Capture the cell that displays the provided text and extract its [X, Y] central coordinate. 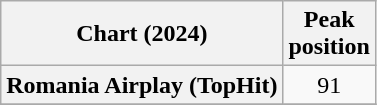
91 [329, 85]
Chart (2024) [142, 34]
Peakposition [329, 34]
Romania Airplay (TopHit) [142, 85]
